Return the [X, Y] coordinate for the center point of the cell that contains the specified text.  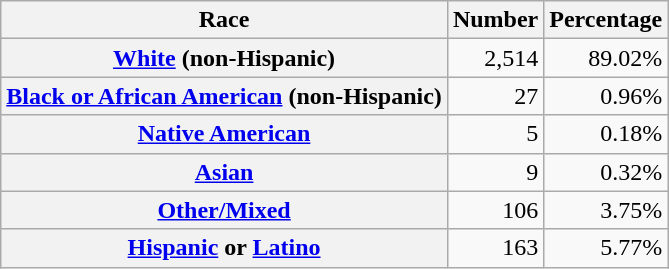
0.18% [606, 134]
27 [495, 96]
9 [495, 172]
2,514 [495, 58]
Asian [224, 172]
Black or African American (non-Hispanic) [224, 96]
Percentage [606, 20]
5 [495, 134]
Native American [224, 134]
0.32% [606, 172]
Hispanic or Latino [224, 248]
106 [495, 210]
163 [495, 248]
Other/Mixed [224, 210]
5.77% [606, 248]
Race [224, 20]
White (non-Hispanic) [224, 58]
0.96% [606, 96]
89.02% [606, 58]
Number [495, 20]
3.75% [606, 210]
